Scan for the cell matching the given text and deliver its [X, Y] coordinate at center. 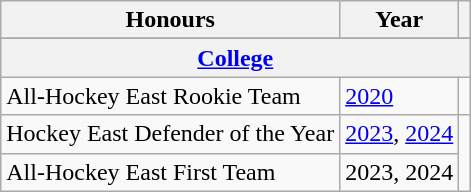
2020 [400, 96]
All-Hockey East First Team [170, 172]
Honours [170, 20]
Hockey East Defender of the Year [170, 134]
Year [400, 20]
College [236, 58]
All-Hockey East Rookie Team [170, 96]
